For the text-containing cell, return its midpoint in [X, Y] coordinate format. 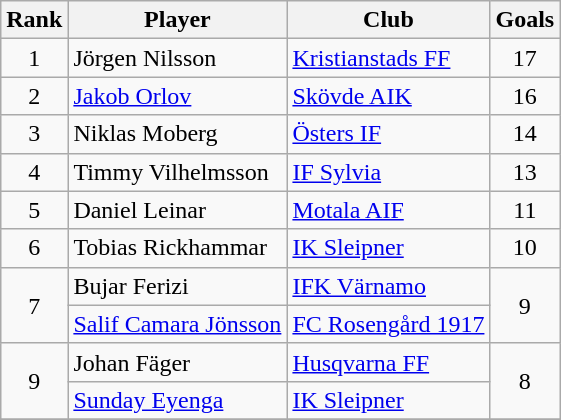
IFK Värnamo [388, 286]
Niklas Moberg [178, 134]
Jörgen Nilsson [178, 58]
8 [525, 381]
Jakob Orlov [178, 96]
6 [34, 248]
Kristianstads FF [388, 58]
3 [34, 134]
4 [34, 172]
11 [525, 210]
FC Rosengård 1917 [388, 324]
IF Sylvia [388, 172]
14 [525, 134]
Rank [34, 20]
Salif Camara Jönsson [178, 324]
13 [525, 172]
Bujar Ferizi [178, 286]
Johan Fäger [178, 362]
Husqvarna FF [388, 362]
16 [525, 96]
10 [525, 248]
Motala AIF [388, 210]
Daniel Leinar [178, 210]
Player [178, 20]
Skövde AIK [388, 96]
Sunday Eyenga [178, 400]
Timmy Vilhelmsson [178, 172]
2 [34, 96]
Östers IF [388, 134]
17 [525, 58]
Goals [525, 20]
Club [388, 20]
5 [34, 210]
1 [34, 58]
Tobias Rickhammar [178, 248]
7 [34, 305]
